Identify which cell holds the provided text, then report its [X, Y] central coordinate. 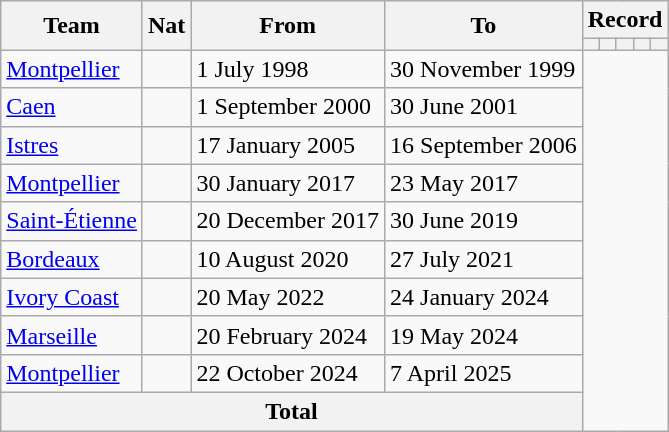
Total [292, 411]
To [484, 26]
24 January 2024 [484, 297]
Saint-Étienne [72, 221]
Record [625, 20]
1 July 1998 [288, 69]
Team [72, 26]
30 November 1999 [484, 69]
Nat [166, 26]
10 August 2020 [288, 259]
23 May 2017 [484, 183]
27 July 2021 [484, 259]
Ivory Coast [72, 297]
Istres [72, 145]
Caen [72, 107]
17 January 2005 [288, 145]
16 September 2006 [484, 145]
20 May 2022 [288, 297]
From [288, 26]
20 December 2017 [288, 221]
7 April 2025 [484, 373]
22 October 2024 [288, 373]
30 June 2001 [484, 107]
19 May 2024 [484, 335]
30 June 2019 [484, 221]
Bordeaux [72, 259]
Marseille [72, 335]
30 January 2017 [288, 183]
1 September 2000 [288, 107]
20 February 2024 [288, 335]
